Extract the (X, Y) coordinate from the center of the cell holding the provided text.  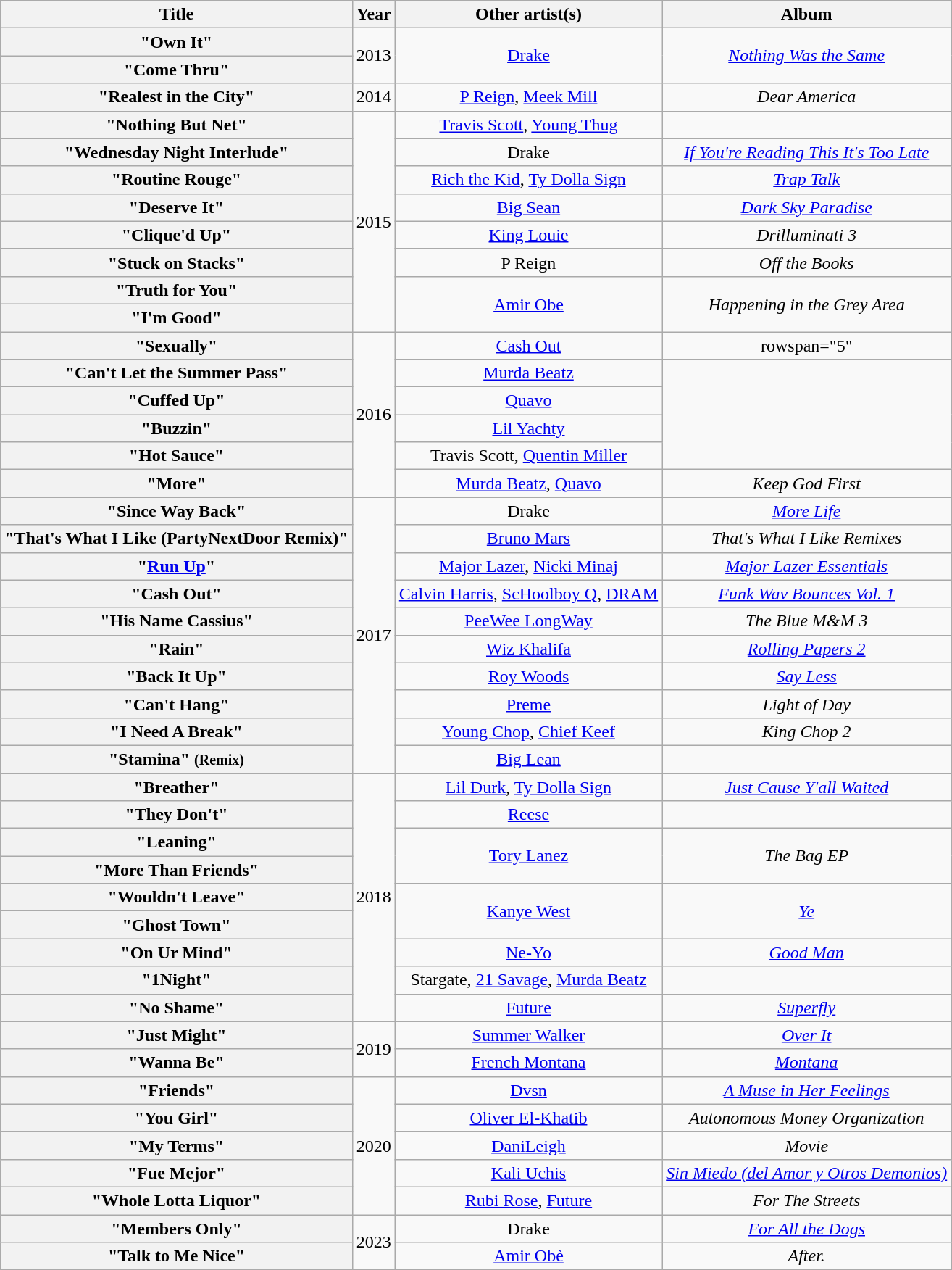
Title (177, 14)
Dear America (807, 97)
"Nothing But Net" (177, 125)
A Muse in Her Feelings (807, 1090)
Trap Talk (807, 180)
2020 (374, 1145)
Stargate, 21 Savage, Murda Beatz (528, 980)
Wiz Khalifa (528, 649)
Album (807, 14)
King Louie (528, 235)
"Wanna Be" (177, 1063)
P Reign, Meek Mill (528, 97)
Oliver El-Khatib (528, 1118)
"No Shame" (177, 1008)
Funk Wav Bounces Vol. 1 (807, 594)
2015 (374, 221)
"That's What I Like (PartyNextDoor Remix)" (177, 539)
P Reign (528, 262)
Dvsn (528, 1090)
Other artist(s) (528, 14)
Ye (807, 911)
DaniLeigh (528, 1145)
"I'm Good" (177, 317)
"Back It Up" (177, 676)
Reese (528, 815)
Autonomous Money Organization (807, 1118)
"His Name Cassius" (177, 621)
King Chop 2 (807, 731)
Travis Scott, Young Thug (528, 125)
"You Girl" (177, 1118)
"Leaning" (177, 842)
The Blue M&M 3 (807, 621)
French Montana (528, 1063)
"On Ur Mind" (177, 952)
Summer Walker (528, 1035)
"They Don't" (177, 815)
That's What I Like Remixes (807, 539)
"Stamina" (Remix) (177, 759)
Bruno Mars (528, 539)
If You're Reading This It's Too Late (807, 152)
"I Need A Break" (177, 731)
"Run Up" (177, 566)
2013 (374, 56)
Young Chop, Chief Keef (528, 731)
"Ghost Town" (177, 925)
Year (374, 14)
"Cuffed Up" (177, 401)
Calvin Harris, ScHoolboy Q, DRAM (528, 594)
"Clique'd Up" (177, 235)
Keep God First (807, 483)
"Realest in the City" (177, 97)
Kali Uchis (528, 1173)
2019 (374, 1049)
Murda Beatz (528, 373)
"Buzzin" (177, 428)
"Breather" (177, 787)
Travis Scott, Quentin Miller (528, 456)
Preme (528, 704)
Murda Beatz, Quavo (528, 483)
Rolling Papers 2 (807, 649)
"Deserve It" (177, 207)
Major Lazer Essentials (807, 566)
2018 (374, 897)
Off the Books (807, 262)
"Come Thru" (177, 70)
Future (528, 1008)
More Life (807, 511)
"My Terms" (177, 1145)
Lil Yachty (528, 428)
Tory Lanez (528, 856)
Sin Miedo (del Amor y Otros Demonios) (807, 1173)
Major Lazer, Nicki Minaj (528, 566)
"Talk to Me Nice" (177, 1256)
"Routine Rouge" (177, 180)
Happening in the Grey Area (807, 304)
"1Night" (177, 980)
"Own It" (177, 42)
"More Than Friends" (177, 870)
"Truth for You" (177, 290)
"Sexually" (177, 346)
Nothing Was the Same (807, 56)
"Whole Lotta Liquor" (177, 1200)
Amir Obe (528, 304)
Amir Obè (528, 1256)
Rubi Rose, Future (528, 1200)
2017 (374, 635)
"Hot Sauce" (177, 456)
Kanye West (528, 911)
"More" (177, 483)
Big Lean (528, 759)
The Bag EP (807, 856)
Roy Woods (528, 676)
rowspan="5" (807, 346)
Ne-Yo (528, 952)
Movie (807, 1145)
"Members Only" (177, 1229)
For All the Dogs (807, 1229)
"Wednesday Night Interlude" (177, 152)
"Just Might" (177, 1035)
"Stuck on Stacks" (177, 262)
After. (807, 1256)
"Cash Out" (177, 594)
"Fue Mejor" (177, 1173)
"Since Way Back" (177, 511)
Lil Durk, Ty Dolla Sign (528, 787)
Drilluminati 3 (807, 235)
2014 (374, 97)
Rich the Kid, Ty Dolla Sign (528, 180)
Over It (807, 1035)
"Wouldn't Leave" (177, 897)
Cash Out (528, 346)
Superfly (807, 1008)
Big Sean (528, 207)
Just Cause Y'all Waited (807, 787)
"Rain" (177, 649)
Dark Sky Paradise (807, 207)
Montana (807, 1063)
2016 (374, 415)
"Friends" (177, 1090)
Quavo (528, 401)
"Can't Let the Summer Pass" (177, 373)
Light of Day (807, 704)
Say Less (807, 676)
2023 (374, 1242)
Good Man (807, 952)
PeeWee LongWay (528, 621)
For The Streets (807, 1200)
"Can't Hang" (177, 704)
